For the text-containing cell, return its midpoint in [X, Y] coordinate format. 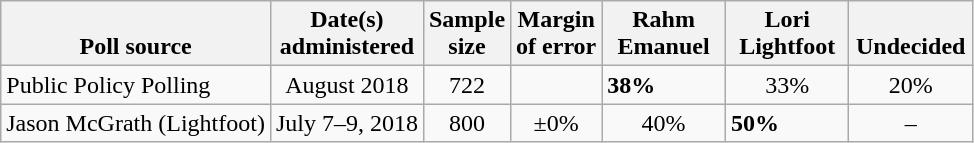
LoriLightfoot [787, 34]
Undecided [911, 34]
50% [787, 123]
33% [787, 85]
Marginof error [556, 34]
RahmEmanuel [664, 34]
38% [664, 85]
722 [466, 85]
Poll source [136, 34]
August 2018 [346, 85]
Jason McGrath (Lightfoot) [136, 123]
Samplesize [466, 34]
– [911, 123]
Public Policy Polling [136, 85]
800 [466, 123]
July 7–9, 2018 [346, 123]
±0% [556, 123]
Date(s)administered [346, 34]
40% [664, 123]
20% [911, 85]
